Scan for the cell matching the given text and deliver its [x, y] coordinate at center. 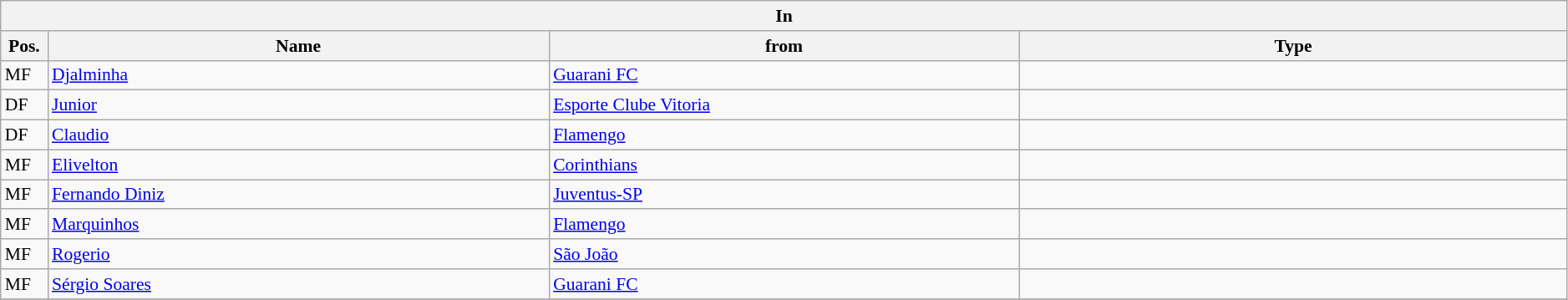
Claudio [298, 135]
Juventus-SP [784, 195]
Elivelton [298, 165]
Name [298, 46]
from [784, 46]
Sérgio Soares [298, 284]
Djalminha [298, 75]
In [784, 16]
Corinthians [784, 165]
São João [784, 254]
Junior [298, 105]
Esporte Clube Vitoria [784, 105]
Rogerio [298, 254]
Pos. [24, 46]
Fernando Diniz [298, 195]
Type [1293, 46]
Marquinhos [298, 225]
